Detect which cell encompasses the target text, then output its (X, Y) center coordinate. 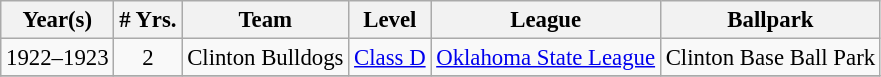
# Yrs. (148, 20)
League (546, 20)
Oklahoma State League (546, 58)
Class D (390, 58)
1922–1923 (58, 58)
2 (148, 58)
Ballpark (770, 20)
Level (390, 20)
Clinton Base Ball Park (770, 58)
Team (266, 20)
Year(s) (58, 20)
Clinton Bulldogs (266, 58)
